Extract the (X, Y) coordinate from the center of the cell holding the provided text.  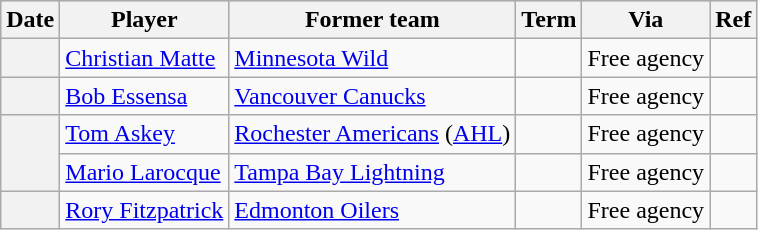
Player (144, 20)
Christian Matte (144, 58)
Rory Fitzpatrick (144, 210)
Tom Askey (144, 134)
Mario Larocque (144, 172)
Minnesota Wild (372, 58)
Bob Essensa (144, 96)
Edmonton Oilers (372, 210)
Vancouver Canucks (372, 96)
Ref (734, 20)
Tampa Bay Lightning (372, 172)
Date (30, 20)
Term (549, 20)
Rochester Americans (AHL) (372, 134)
Via (646, 20)
Former team (372, 20)
